For the text-containing cell, return its midpoint in (x, y) coordinate format. 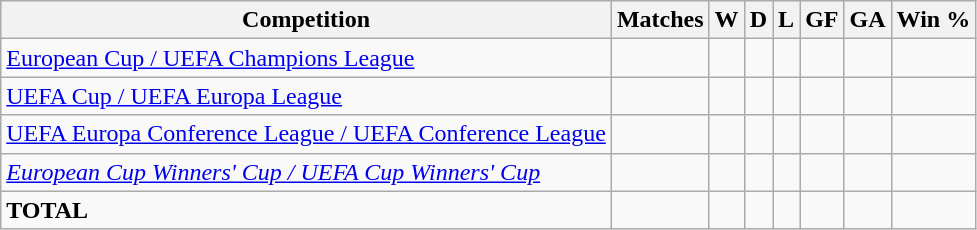
UEFA Cup / UEFA Europa League (306, 96)
L (786, 20)
D (758, 20)
Matches (660, 20)
European Cup Winners' Cup / UEFA Cup Winners' Cup (306, 172)
GA (868, 20)
Competition (306, 20)
European Cup / UEFA Champions League (306, 58)
Win % (934, 20)
UEFA Europa Conference League / UEFA Conference League (306, 134)
GF (822, 20)
TOTAL (306, 210)
W (726, 20)
